Capture the cell that displays the provided text and extract its [X, Y] central coordinate. 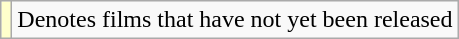
Denotes films that have not yet been released [235, 20]
